Output the (x, y) coordinate of the center of the cell containing the given text.  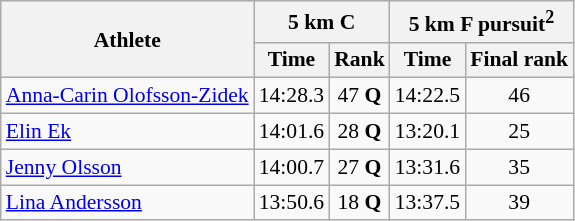
39 (519, 203)
Final rank (519, 60)
13:50.6 (292, 203)
Rank (360, 60)
18 Q (360, 203)
27 Q (360, 167)
28 Q (360, 132)
Lina Andersson (128, 203)
14:28.3 (292, 96)
13:31.6 (428, 167)
14:22.5 (428, 96)
5 km C (322, 22)
14:01.6 (292, 132)
46 (519, 96)
13:37.5 (428, 203)
5 km F pursuit2 (482, 22)
Anna-Carin Olofsson-Zidek (128, 96)
47 Q (360, 96)
35 (519, 167)
25 (519, 132)
Athlete (128, 40)
Elin Ek (128, 132)
14:00.7 (292, 167)
13:20.1 (428, 132)
Jenny Olsson (128, 167)
